Scan for the cell matching the given text and deliver its [x, y] coordinate at center. 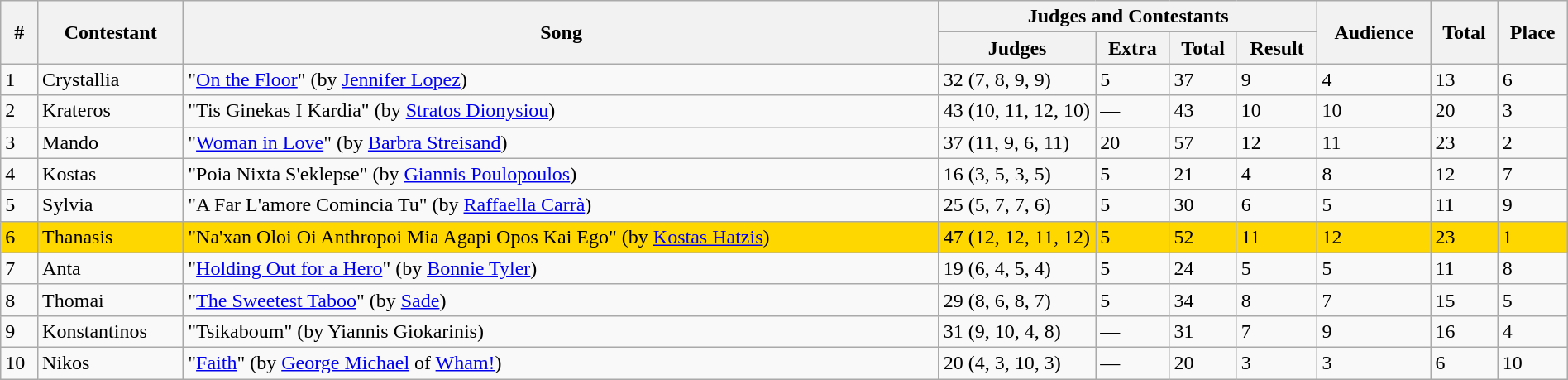
43 [1202, 111]
Thanasis [111, 237]
31 (9, 10, 4, 8) [1017, 331]
32 (7, 8, 9, 9) [1017, 79]
31 [1202, 331]
Thomai [111, 300]
"Na'xan Oloi Oi Anthropoi Mia Agapi Opos Kai Ego" (by Kostas Hatzis) [562, 237]
# [20, 32]
Mando [111, 142]
Crystallia [111, 79]
29 (8, 6, 8, 7) [1017, 300]
"Woman in Love" (by Barbra Streisand) [562, 142]
21 [1202, 174]
47 (12, 12, 11, 12) [1017, 237]
Sylvia [111, 205]
Extra [1133, 48]
30 [1202, 205]
Konstantinos [111, 331]
20 (4, 3, 10, 3) [1017, 363]
25 (5, 7, 7, 6) [1017, 205]
52 [1202, 237]
Song [562, 32]
13 [1464, 79]
57 [1202, 142]
Anta [111, 268]
34 [1202, 300]
Result [1277, 48]
Judges and Contestants [1128, 17]
Nikos [111, 363]
"Poia Nixta S'eklepse" (by Giannis Poulopoulos) [562, 174]
Contestant [111, 32]
"Faith" (by George Michael of Wham!) [562, 363]
"On the Floor" (by Jennifer Lopez) [562, 79]
24 [1202, 268]
"A Far L'amore Comincia Tu" (by Raffaella Carrà) [562, 205]
Krateros [111, 111]
Kostas [111, 174]
19 (6, 4, 5, 4) [1017, 268]
Judges [1017, 48]
"Tsikaboum" (by Yiannis Giokarinis) [562, 331]
Audience [1374, 32]
16 (3, 5, 3, 5) [1017, 174]
"Holding Out for a Hero" (by Bonnie Tyler) [562, 268]
37 (11, 9, 6, 11) [1017, 142]
"Tis Ginekas I Kardia" (by Stratos Dionysiou) [562, 111]
37 [1202, 79]
16 [1464, 331]
Place [1532, 32]
"The Sweetest Taboo" (by Sade) [562, 300]
43 (10, 11, 12, 10) [1017, 111]
15 [1464, 300]
